Locate the cell with the specified text and output its (X, Y) center coordinate. 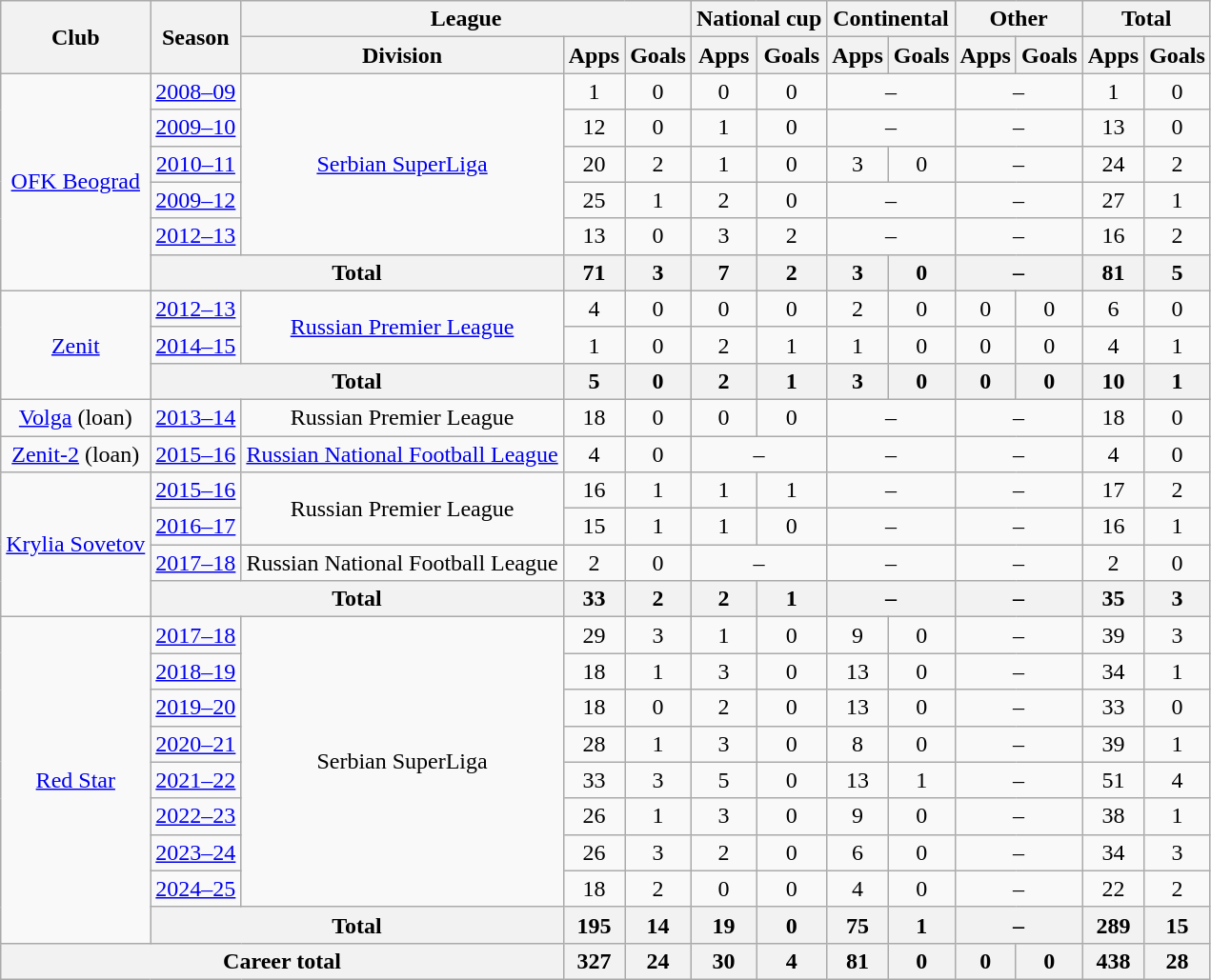
38 (1113, 816)
29 (594, 635)
75 (858, 925)
2009–10 (196, 128)
2021–22 (196, 780)
327 (594, 961)
2014–15 (196, 345)
35 (1113, 599)
Krylia Sovetov (76, 545)
2018–19 (196, 671)
2020–21 (196, 744)
Season (196, 37)
Volga (loan) (76, 417)
Club (76, 37)
71 (594, 272)
10 (1113, 381)
2008–09 (196, 91)
Other (1019, 19)
7 (723, 272)
League (467, 19)
Red Star (76, 781)
438 (1113, 961)
2023–24 (196, 852)
2019–20 (196, 708)
Zenit (76, 345)
195 (594, 925)
Continental (891, 19)
22 (1113, 889)
30 (723, 961)
8 (858, 744)
Division (402, 55)
Career total (282, 961)
2022–23 (196, 816)
20 (594, 164)
19 (723, 925)
2010–11 (196, 164)
27 (1113, 200)
Zenit-2 (loan) (76, 454)
National cup (758, 19)
OFK Beograd (76, 182)
2013–14 (196, 417)
17 (1113, 490)
25 (594, 200)
2024–25 (196, 889)
12 (594, 128)
289 (1113, 925)
2009–12 (196, 200)
14 (658, 925)
2016–17 (196, 527)
51 (1113, 780)
